Extract the (x, y) coordinate from the center of the cell holding the provided text.  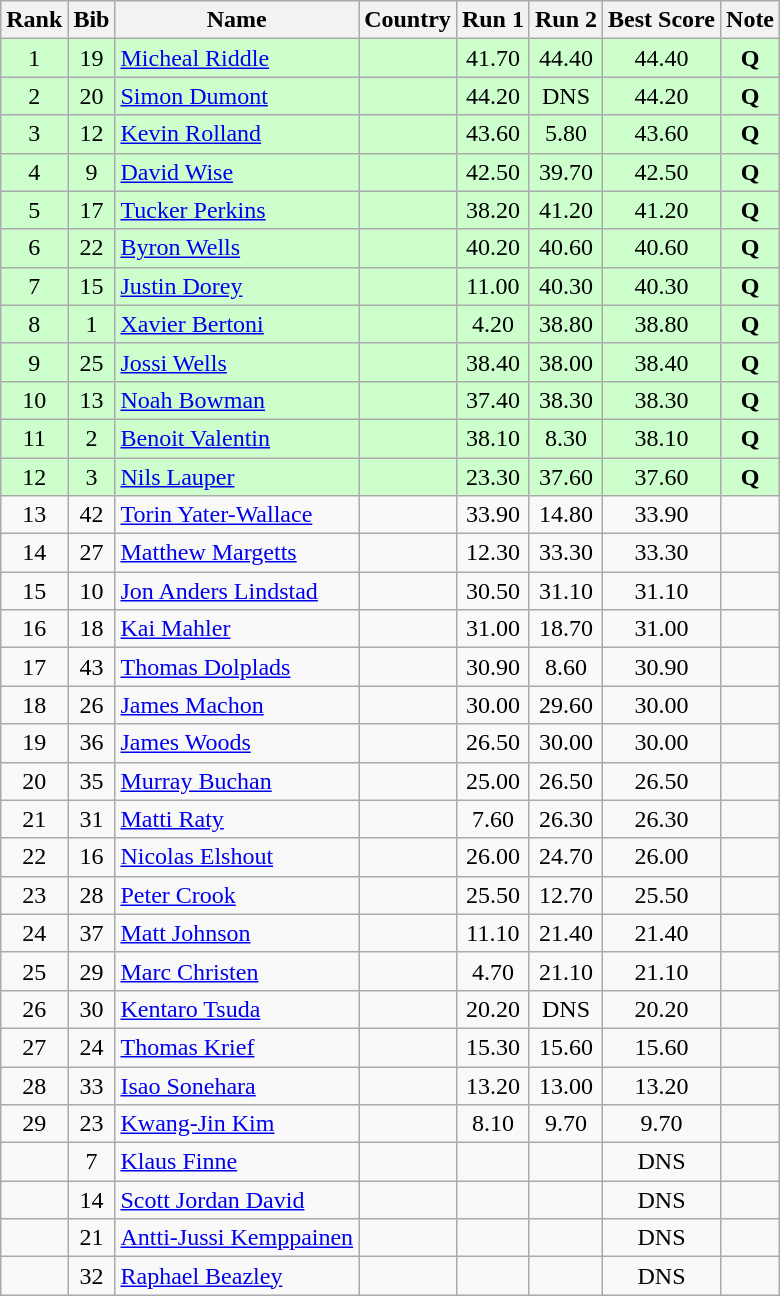
39.70 (566, 172)
31 (92, 819)
5.80 (566, 134)
Country (408, 20)
11.00 (492, 286)
30 (92, 1009)
33 (92, 1085)
Klaus Finne (237, 1162)
29.60 (566, 705)
Nils Lauper (237, 477)
35 (92, 781)
Byron Wells (237, 248)
Matthew Margetts (237, 553)
5 (34, 210)
Kentaro Tsuda (237, 1009)
42 (92, 515)
Micheal Riddle (237, 58)
11.10 (492, 933)
41.70 (492, 58)
Bib (92, 20)
Matt Johnson (237, 933)
Murray Buchan (237, 781)
Run 1 (492, 20)
30.50 (492, 591)
Best Score (662, 20)
Noah Bowman (237, 400)
18.70 (566, 629)
12.30 (492, 553)
James Woods (237, 743)
Jon Anders Lindstad (237, 591)
Marc Christen (237, 971)
Benoit Valentin (237, 438)
Matti Raty (237, 819)
Run 2 (566, 20)
Thomas Krief (237, 1047)
7.60 (492, 819)
Tucker Perkins (237, 210)
8.60 (566, 667)
Nicolas Elshout (237, 857)
Kai Mahler (237, 629)
James Machon (237, 705)
Kwang-Jin Kim (237, 1124)
David Wise (237, 172)
12.70 (566, 895)
13.00 (566, 1085)
8 (34, 324)
Raphael Beazley (237, 1276)
37.40 (492, 400)
8.30 (566, 438)
38.00 (566, 362)
Isao Sonehara (237, 1085)
Kevin Rolland (237, 134)
Simon Dumont (237, 96)
Note (750, 20)
14.80 (566, 515)
11 (34, 438)
43 (92, 667)
23.30 (492, 477)
24.70 (566, 857)
36 (92, 743)
6 (34, 248)
4 (34, 172)
Xavier Bertoni (237, 324)
40.20 (492, 248)
Thomas Dolplads (237, 667)
15.30 (492, 1047)
4.20 (492, 324)
37 (92, 933)
32 (92, 1276)
Peter Crook (237, 895)
4.70 (492, 971)
25.00 (492, 781)
Rank (34, 20)
Antti-Jussi Kemppainen (237, 1238)
Jossi Wells (237, 362)
Scott Jordan David (237, 1200)
Torin Yater-Wallace (237, 515)
38.20 (492, 210)
Justin Dorey (237, 286)
Name (237, 20)
8.10 (492, 1124)
